Find where the given text appears and provide that cell's center as [X, Y] coordinate. 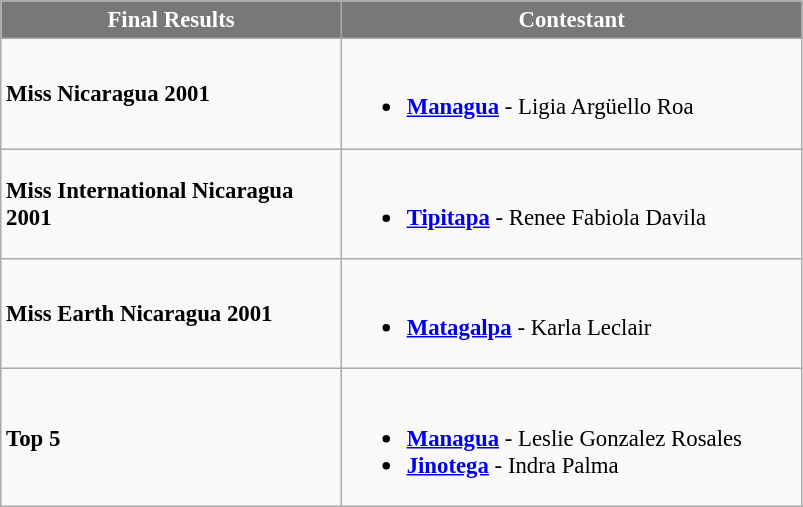
Miss Nicaragua 2001 [172, 94]
Top 5 [172, 438]
Managua - Ligia Argüello Roa [572, 94]
Tipitapa - Renee Fabiola Davila [572, 204]
Contestant [572, 20]
Final Results [172, 20]
Matagalpa - Karla Leclair [572, 314]
Miss International Nicaragua 2001 [172, 204]
Managua - Leslie Gonzalez Rosales Jinotega - Indra Palma [572, 438]
Miss Earth Nicaragua 2001 [172, 314]
